Identify which cell holds the provided text, then report its [x, y] central coordinate. 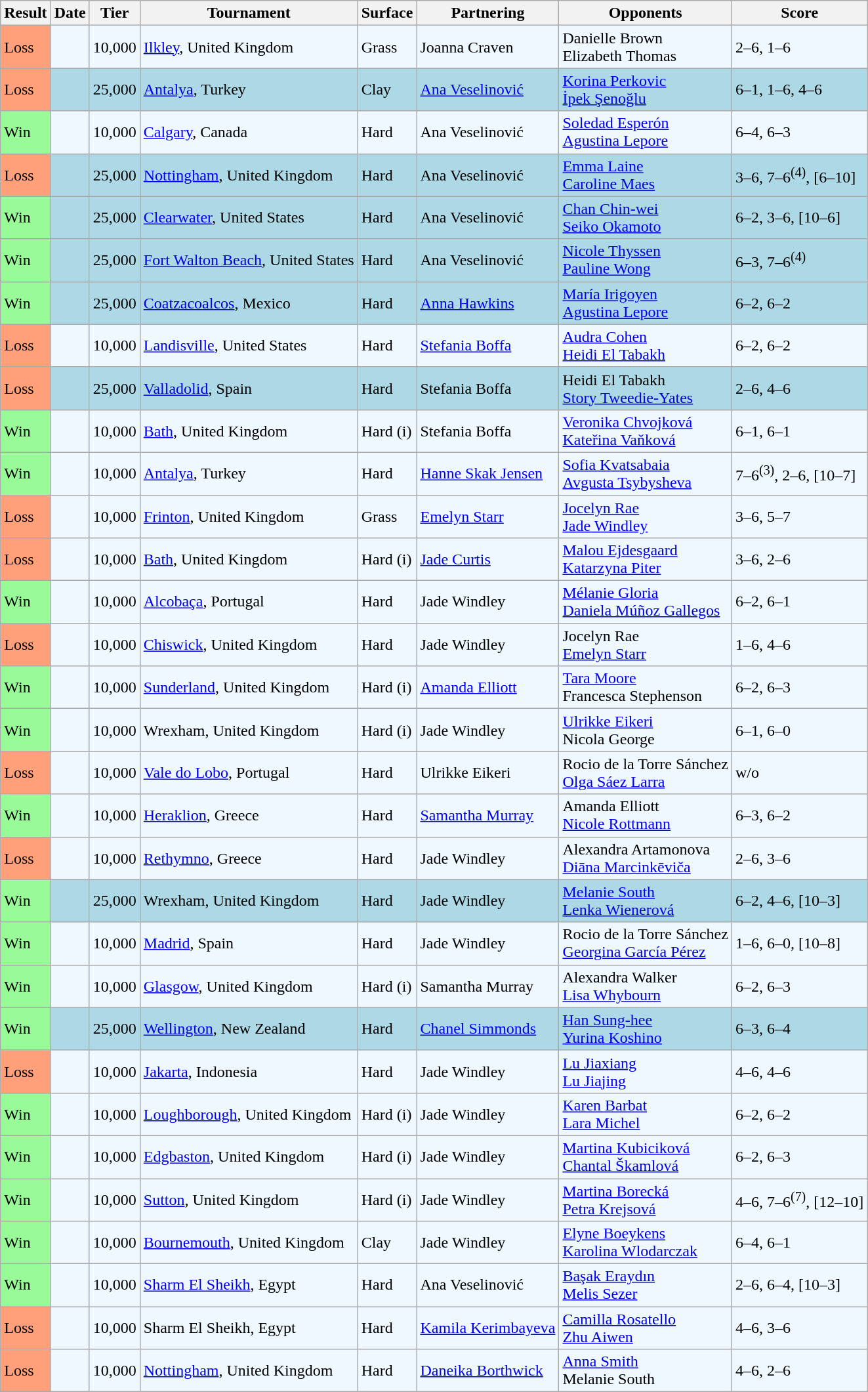
6–4, 6–1 [799, 1243]
María Irigoyen Agustina Lepore [646, 303]
Korina Perkovic İpek Şenoğlu [646, 89]
Mélanie Gloria Daniela Múñoz Gallegos [646, 602]
4–6, 7–6(7), [12–10] [799, 1200]
Surface [387, 13]
6–1, 6–1 [799, 431]
Frinton, United Kingdom [249, 516]
Heidi El Tabakh Story Tweedie-Yates [646, 389]
Result [26, 13]
Partnering [488, 13]
2–6, 4–6 [799, 389]
Rocio de la Torre Sánchez Olga Sáez Larra [646, 773]
Alcobaça, Portugal [249, 602]
Bournemouth, United Kingdom [249, 1243]
Veronika Chvojková Kateřina Vaňková [646, 431]
6–2, 3–6, [10–6] [799, 218]
Chan Chin-wei Seiko Okamoto [646, 218]
Başak Eraydın Melis Sezer [646, 1285]
Amanda Elliott [488, 688]
Hanne Skak Jensen [488, 474]
Jakarta, Indonesia [249, 1071]
1–6, 6–0, [10–8] [799, 944]
6–1, 6–0 [799, 730]
Nicole Thyssen Pauline Wong [646, 260]
4–6, 4–6 [799, 1071]
Han Sung-hee Yurina Koshino [646, 1029]
Lu Jiaxiang Lu Jiajing [646, 1071]
Date [70, 13]
Coatzacoalcos, Mexico [249, 303]
Camilla Rosatello Zhu Aiwen [646, 1328]
Elyne Boeykens Karolina Wlodarczak [646, 1243]
Emma Laine Caroline Maes [646, 175]
Ulrikke Eikeri Nicola George [646, 730]
Sutton, United Kingdom [249, 1200]
4–6, 2–6 [799, 1370]
Jocelyn Rae Emelyn Starr [646, 644]
6–3, 6–4 [799, 1029]
6–1, 1–6, 4–6 [799, 89]
3–6, 5–7 [799, 516]
6–2, 4–6, [10–3] [799, 900]
Alexandra Artamonova Diāna Marcinkēviča [646, 858]
Tara Moore Francesca Stephenson [646, 688]
Soledad Esperón Agustina Lepore [646, 133]
Vale do Lobo, Portugal [249, 773]
3–6, 2–6 [799, 559]
Martina Borecká Petra Krejsová [646, 1200]
Chiswick, United Kingdom [249, 644]
Emelyn Starr [488, 516]
4–6, 3–6 [799, 1328]
Wellington, New Zealand [249, 1029]
Melanie South Lenka Wienerová [646, 900]
2–6, 6–4, [10–3] [799, 1285]
Martina Kubiciková Chantal Škamlová [646, 1156]
Ilkley, United Kingdom [249, 47]
2–6, 3–6 [799, 858]
2–6, 1–6 [799, 47]
w/o [799, 773]
6–3, 7–6(4) [799, 260]
Glasgow, United Kingdom [249, 986]
1–6, 4–6 [799, 644]
Valladolid, Spain [249, 389]
7–6(3), 2–6, [10–7] [799, 474]
Danielle Brown Elizabeth Thomas [646, 47]
Daneika Borthwick [488, 1370]
Loughborough, United Kingdom [249, 1114]
Rocio de la Torre Sánchez Georgina García Pérez [646, 944]
Jade Curtis [488, 559]
Tournament [249, 13]
Tier [114, 13]
Landisville, United States [249, 345]
Malou Ejdesgaard Katarzyna Piter [646, 559]
Chanel Simmonds [488, 1029]
Rethymno, Greece [249, 858]
Alexandra Walker Lisa Whybourn [646, 986]
Calgary, Canada [249, 133]
Sofia Kvatsabaia Avgusta Tsybysheva [646, 474]
Amanda Elliott Nicole Rottmann [646, 815]
Joanna Craven [488, 47]
Opponents [646, 13]
Audra Cohen Heidi El Tabakh [646, 345]
Jocelyn Rae Jade Windley [646, 516]
6–2, 6–1 [799, 602]
Kamila Kerimbayeva [488, 1328]
6–3, 6–2 [799, 815]
3–6, 7–6(4), [6–10] [799, 175]
Score [799, 13]
Edgbaston, United Kingdom [249, 1156]
Heraklion, Greece [249, 815]
Clearwater, United States [249, 218]
Ulrikke Eikeri [488, 773]
Anna Smith Melanie South [646, 1370]
6–4, 6–3 [799, 133]
Anna Hawkins [488, 303]
Sunderland, United Kingdom [249, 688]
Karen Barbat Lara Michel [646, 1114]
Fort Walton Beach, United States [249, 260]
Madrid, Spain [249, 944]
